Return the (X, Y) coordinate for the center point of the cell that contains the specified text.  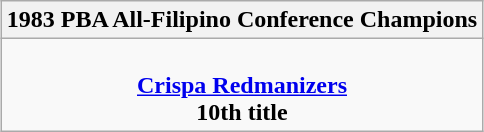
1983 PBA All-Filipino Conference Champions (242, 20)
Crispa Redmanizers 10th title (242, 85)
